Output the [X, Y] coordinate of the center of the cell containing the given text.  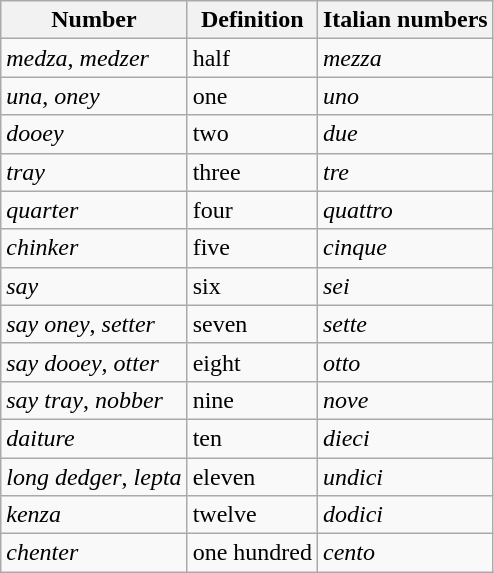
una, oney [94, 96]
one hundred [252, 553]
Italian numbers [405, 20]
dooey [94, 134]
Definition [252, 20]
four [252, 210]
three [252, 172]
nine [252, 400]
six [252, 286]
tray [94, 172]
nove [405, 400]
Number [94, 20]
quarter [94, 210]
mezza [405, 58]
daiture [94, 438]
say oney, setter [94, 324]
sei [405, 286]
eleven [252, 477]
two [252, 134]
twelve [252, 515]
undici [405, 477]
one [252, 96]
sette [405, 324]
medza, medzer [94, 58]
dodici [405, 515]
half [252, 58]
cento [405, 553]
otto [405, 362]
say [94, 286]
tre [405, 172]
uno [405, 96]
quattro [405, 210]
long dedger, lepta [94, 477]
ten [252, 438]
five [252, 248]
chinker [94, 248]
cinque [405, 248]
chenter [94, 553]
dieci [405, 438]
say tray, nobber [94, 400]
eight [252, 362]
kenza [94, 515]
seven [252, 324]
say dooey, otter [94, 362]
due [405, 134]
